Search for the cell housing the specified text and yield its (X, Y) center coordinate. 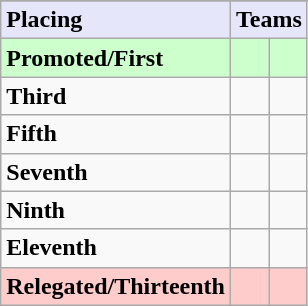
Seventh (116, 172)
Eleventh (116, 248)
Teams (268, 20)
Promoted/First (116, 58)
Fifth (116, 134)
Third (116, 96)
Relegated/Thirteenth (116, 286)
Placing (116, 20)
Ninth (116, 210)
